Pinpoint the cell where the given text exists, returning its [x, y] midpoint coordinate. 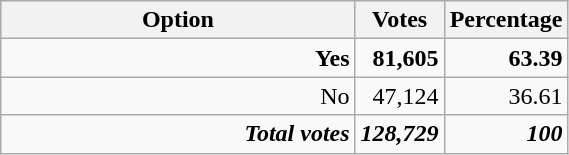
81,605 [400, 58]
47,124 [400, 96]
63.39 [506, 58]
Option [178, 20]
100 [506, 134]
Yes [178, 58]
Percentage [506, 20]
Total votes [178, 134]
No [178, 96]
128,729 [400, 134]
36.61 [506, 96]
Votes [400, 20]
